Determine the (X, Y) coordinate at the center of the cell enclosing the given text.  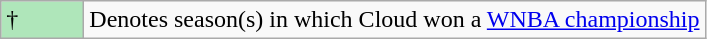
† (42, 20)
Denotes season(s) in which Cloud won a WNBA championship (394, 20)
